Detect which cell encompasses the target text, then output its [X, Y] center coordinate. 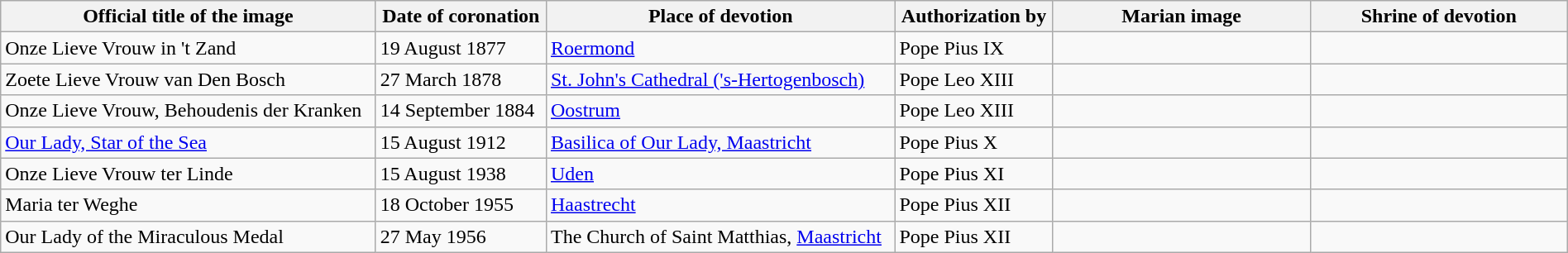
Marian image [1181, 17]
Shrine of devotion [1439, 17]
15 August 1938 [461, 174]
27 March 1878 [461, 79]
Date of coronation [461, 17]
Pope Pius XI [974, 174]
27 May 1956 [461, 236]
The Church of Saint Matthias, Maastricht [719, 236]
Authorization by [974, 17]
15 August 1912 [461, 142]
Official title of the image [189, 17]
19 August 1877 [461, 48]
Haastrecht [719, 205]
Maria ter Weghe [189, 205]
Oostrum [719, 111]
Roermond [719, 48]
Onze Lieve Vrouw, Behoudenis der Kranken [189, 111]
Basilica of Our Lady, Maastricht [719, 142]
Place of devotion [719, 17]
Uden [719, 174]
Pope Pius X [974, 142]
Pope Pius IX [974, 48]
Zoete Lieve Vrouw van Den Bosch [189, 79]
Onze Lieve Vrouw ter Linde [189, 174]
St. John's Cathedral ('s-Hertogenbosch) [719, 79]
Onze Lieve Vrouw in 't Zand [189, 48]
Our Lady, Star of the Sea [189, 142]
18 October 1955 [461, 205]
14 September 1884 [461, 111]
Our Lady of the Miraculous Medal [189, 236]
